Detect which cell encompasses the target text, then output its (x, y) center coordinate. 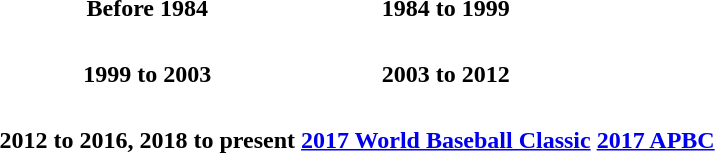
2003 to 2012 (446, 74)
